Determine the (x, y) coordinate at the center of the cell enclosing the given text.  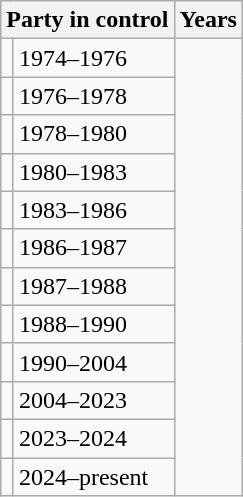
1988–1990 (94, 324)
1976–1978 (94, 96)
1974–1976 (94, 58)
Party in control (88, 20)
1986–1987 (94, 248)
1980–1983 (94, 172)
1978–1980 (94, 134)
1983–1986 (94, 210)
Years (208, 20)
2023–2024 (94, 438)
1987–1988 (94, 286)
2004–2023 (94, 400)
1990–2004 (94, 362)
2024–present (94, 477)
